Find where the given text appears and provide that cell's center as (x, y) coordinate. 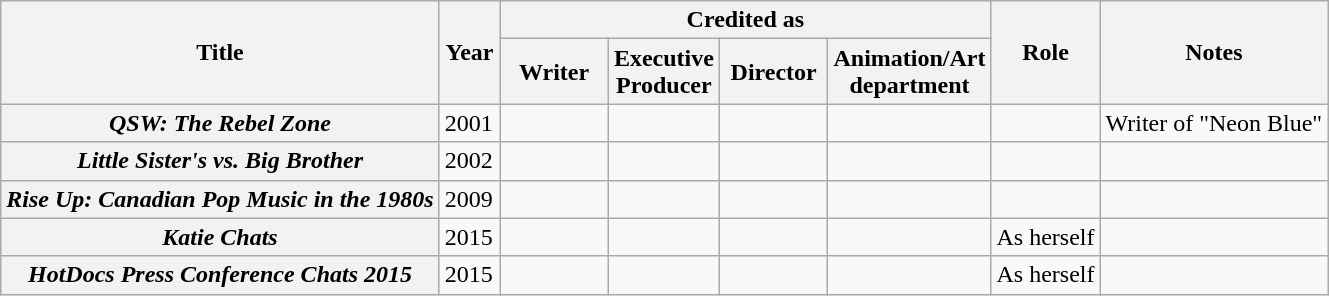
Credited as (746, 20)
Writer (554, 72)
Director (774, 72)
Rise Up: Canadian Pop Music in the 1980s (220, 199)
Role (1046, 52)
HotDocs Press Conference Chats 2015 (220, 275)
Notes (1214, 52)
2009 (470, 199)
Year (470, 52)
2002 (470, 161)
2001 (470, 123)
Title (220, 52)
Little Sister's vs. Big Brother (220, 161)
Executive Producer (664, 72)
QSW: The Rebel Zone (220, 123)
Animation/Artdepartment (910, 72)
Writer of "Neon Blue" (1214, 123)
Katie Chats (220, 237)
